Capture the cell that displays the provided text and extract its (x, y) central coordinate. 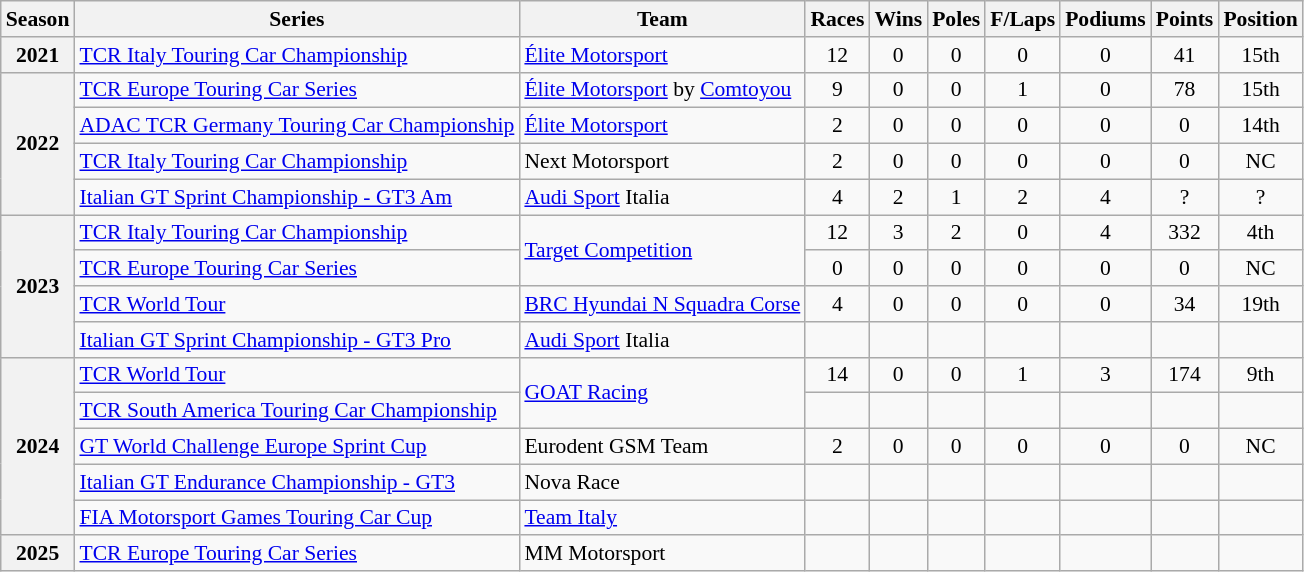
9th (1260, 375)
2023 (38, 286)
2021 (38, 55)
Position (1260, 19)
MM Motorsport (662, 554)
78 (1185, 90)
Italian GT Endurance Championship - GT3 (296, 482)
Wins (898, 19)
9 (837, 90)
Nova Race (662, 482)
Series (296, 19)
Season (38, 19)
Team Italy (662, 518)
332 (1185, 233)
GT World Challenge Europe Sprint Cup (296, 447)
14 (837, 375)
2025 (38, 554)
Target Competition (662, 250)
Team (662, 19)
2024 (38, 446)
TCR South America Touring Car Championship (296, 411)
41 (1185, 55)
Poles (956, 19)
ADAC TCR Germany Touring Car Championship (296, 126)
FIA Motorsport Games Touring Car Cup (296, 518)
19th (1260, 304)
F/Laps (1022, 19)
34 (1185, 304)
Podiums (1106, 19)
Italian GT Sprint Championship - GT3 Pro (296, 340)
Points (1185, 19)
Italian GT Sprint Championship - GT3 Am (296, 197)
2022 (38, 143)
4th (1260, 233)
14th (1260, 126)
Races (837, 19)
BRC Hyundai N Squadra Corse (662, 304)
Eurodent GSM Team (662, 447)
GOAT Racing (662, 392)
Élite Motorsport by Comtoyou (662, 90)
Next Motorsport (662, 162)
174 (1185, 375)
